Identify which cell holds the provided text, then report its (X, Y) central coordinate. 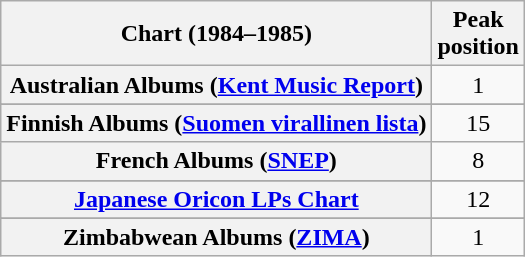
Finnish Albums (Suomen virallinen lista) (216, 123)
Peakposition (478, 34)
Zimbabwean Albums (ZIMA) (216, 237)
Australian Albums (Kent Music Report) (216, 85)
12 (478, 199)
Chart (1984–1985) (216, 34)
Japanese Oricon LPs Chart (216, 199)
8 (478, 161)
French Albums (SNEP) (216, 161)
15 (478, 123)
